Detect which cell encompasses the target text, then output its [x, y] center coordinate. 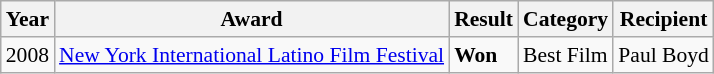
Award [252, 19]
Year [28, 19]
Paul Boyd [664, 55]
Result [484, 19]
Best Film [566, 55]
Category [566, 19]
2008 [28, 55]
New York International Latino Film Festival [252, 55]
Recipient [664, 19]
Won [484, 55]
